Provide the [X, Y] coordinate of the cell's center where the given text is located.  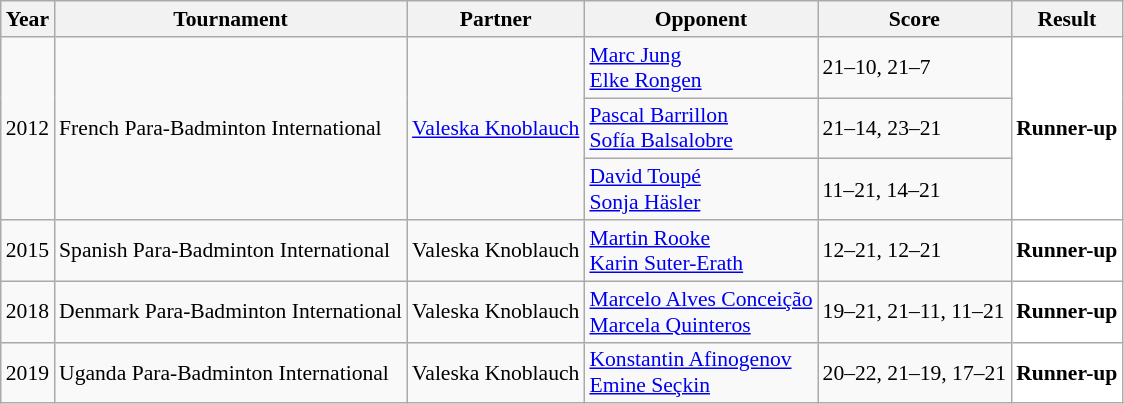
2012 [28, 128]
Marc Jung Elke Rongen [700, 68]
Year [28, 19]
Uganda Para-Badminton International [230, 372]
Result [1066, 19]
21–14, 23–21 [915, 128]
Martin Rooke Karin Suter-Erath [700, 250]
Marcelo Alves Conceição Marcela Quinteros [700, 312]
Pascal Barrillon Sofía Balsalobre [700, 128]
11–21, 14–21 [915, 190]
Denmark Para-Badminton International [230, 312]
Partner [496, 19]
Spanish Para-Badminton International [230, 250]
12–21, 12–21 [915, 250]
Score [915, 19]
Tournament [230, 19]
20–22, 21–19, 17–21 [915, 372]
Konstantin Afinogenov Emine Seçkin [700, 372]
Opponent [700, 19]
19–21, 21–11, 11–21 [915, 312]
2019 [28, 372]
2015 [28, 250]
French Para-Badminton International [230, 128]
21–10, 21–7 [915, 68]
David Toupé Sonja Häsler [700, 190]
2018 [28, 312]
